Output the [x, y] coordinate of the center of the cell containing the given text.  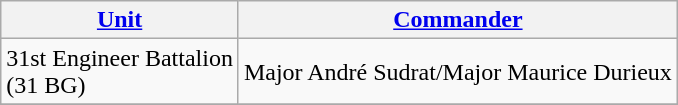
Unit [120, 20]
Commander [458, 20]
Major André Sudrat/Major Maurice Durieux [458, 72]
31st Engineer Battalion (31 BG) [120, 72]
